Return (X, Y) of the center of cell containing provided text 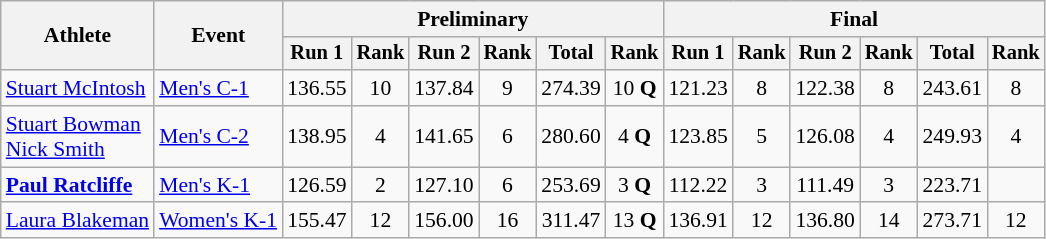
Paul Ratcliffe (78, 185)
4 Q (635, 136)
137.84 (444, 88)
280.60 (570, 136)
253.69 (570, 185)
126.08 (824, 136)
121.23 (698, 88)
14 (889, 221)
2 (381, 185)
Final (854, 19)
Men's C-1 (218, 88)
16 (508, 221)
10 (381, 88)
Stuart McIntosh (78, 88)
136.80 (824, 221)
Laura Blakeman (78, 221)
141.65 (444, 136)
111.49 (824, 185)
155.47 (316, 221)
273.71 (952, 221)
10 Q (635, 88)
136.55 (316, 88)
122.38 (824, 88)
243.61 (952, 88)
123.85 (698, 136)
Men's K-1 (218, 185)
127.10 (444, 185)
138.95 (316, 136)
3 Q (635, 185)
249.93 (952, 136)
156.00 (444, 221)
274.39 (570, 88)
Event (218, 36)
Preliminary (472, 19)
Men's C-2 (218, 136)
223.71 (952, 185)
5 (762, 136)
Stuart BowmanNick Smith (78, 136)
126.59 (316, 185)
13 Q (635, 221)
Women's K-1 (218, 221)
Athlete (78, 36)
9 (508, 88)
311.47 (570, 221)
112.22 (698, 185)
136.91 (698, 221)
